Capture the cell that displays the provided text and extract its (x, y) central coordinate. 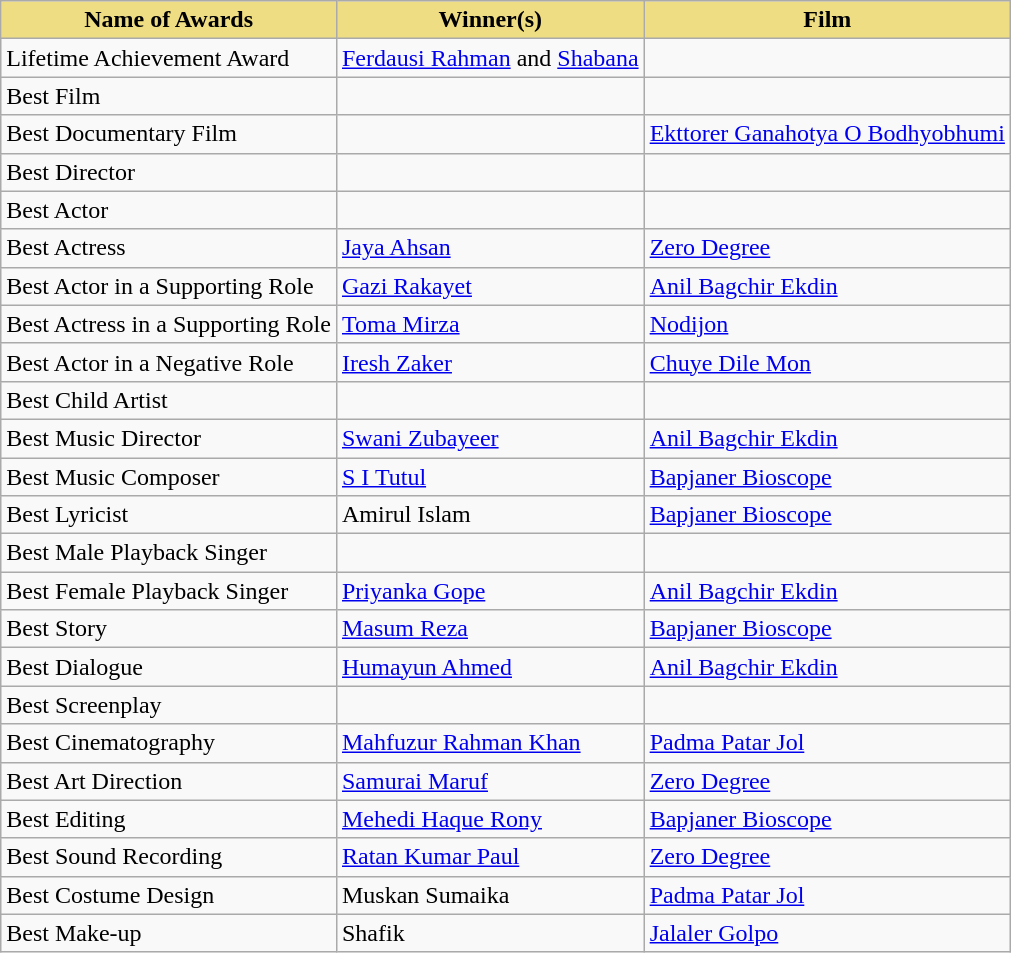
Ekttorer Ganahotya O Bodhyobhumi (827, 134)
Mahfuzur Rahman Khan (490, 743)
Best Music Director (169, 438)
Best Actor (169, 210)
Best Actress (169, 248)
Chuye Dile Mon (827, 362)
Best Story (169, 629)
Humayun Ahmed (490, 667)
Priyanka Gope (490, 591)
Masum Reza (490, 629)
S I Tutul (490, 477)
Best Screenplay (169, 705)
Shafik (490, 933)
Film (827, 20)
Ferdausi Rahman and Shabana (490, 58)
Best Dialogue (169, 667)
Best Director (169, 172)
Jalaler Golpo (827, 933)
Mehedi Haque Rony (490, 819)
Best Make-up (169, 933)
Toma Mirza (490, 324)
Best Editing (169, 819)
Best Actor in a Negative Role (169, 362)
Best Male Playback Singer (169, 553)
Best Documentary Film (169, 134)
Best Actress in a Supporting Role (169, 324)
Winner(s) (490, 20)
Best Art Direction (169, 781)
Best Lyricist (169, 515)
Ratan Kumar Paul (490, 857)
Swani Zubayeer (490, 438)
Best Costume Design (169, 895)
Iresh Zaker (490, 362)
Best Actor in a Supporting Role (169, 286)
Nodijon (827, 324)
Best Music Composer (169, 477)
Muskan Sumaika (490, 895)
Best Cinematography (169, 743)
Jaya Ahsan (490, 248)
Lifetime Achievement Award (169, 58)
Amirul Islam (490, 515)
Best Female Playback Singer (169, 591)
Gazi Rakayet (490, 286)
Samurai Maruf (490, 781)
Best Sound Recording (169, 857)
Best Child Artist (169, 400)
Best Film (169, 96)
Name of Awards (169, 20)
